Find where the given text appears and provide that cell's center as [X, Y] coordinate. 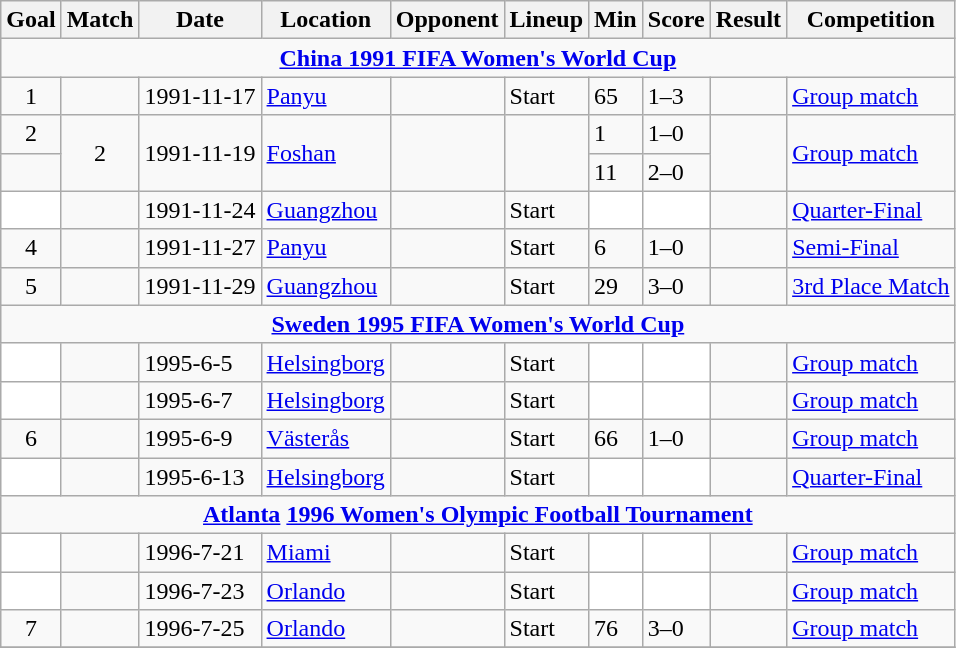
Miami [326, 553]
11 [616, 172]
65 [616, 96]
Västerås [326, 438]
Min [616, 20]
Goal [31, 20]
1–3 [676, 96]
Score [676, 20]
4 [31, 248]
Lineup [546, 20]
1996-7-21 [200, 553]
Atlanta 1996 Women's Olympic Football Tournament [478, 515]
1995-6-9 [200, 438]
1995-6-13 [200, 477]
Competition [871, 20]
1991-11-27 [200, 248]
7 [31, 629]
66 [616, 438]
29 [616, 286]
2–0 [676, 172]
1991-11-29 [200, 286]
Sweden 1995 FIFA Women's World Cup [478, 324]
1991-11-24 [200, 210]
1991-11-19 [200, 153]
3rd Place Match [871, 286]
1996-7-23 [200, 591]
1991-11-17 [200, 96]
Match [100, 20]
Date [200, 20]
Semi-Final [871, 248]
Location [326, 20]
Result [748, 20]
1995-6-5 [200, 362]
1996-7-25 [200, 629]
5 [31, 286]
Opponent [447, 20]
76 [616, 629]
China 1991 FIFA Women's World Cup [478, 58]
1995-6-7 [200, 400]
Foshan [326, 153]
